Provide the (x, y) coordinate of the cell's center where the given text is located.  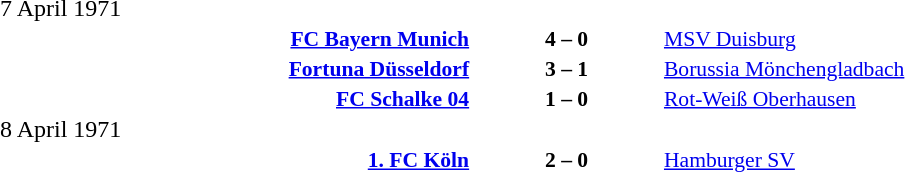
3 – 1 (566, 68)
1 – 0 (566, 98)
4 – 0 (566, 38)
